Return (x, y) of the center of cell containing provided text 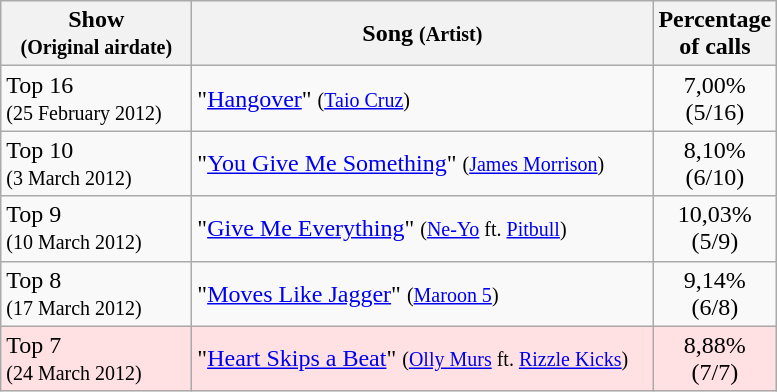
Top 10(3 March 2012) (96, 164)
8,88% (7/7) (715, 358)
Song (Artist) (422, 34)
"Heart Skips a Beat" (Olly Murs ft. Rizzle Kicks) (422, 358)
7,00% (5/16) (715, 98)
"Moves Like Jagger" (Maroon 5) (422, 294)
Top 16(25 February 2012) (96, 98)
"Give Me Everything" (Ne-Yo ft. Pitbull) (422, 228)
9,14% (6/8) (715, 294)
Top 8(17 March 2012) (96, 294)
"You Give Me Something" (James Morrison) (422, 164)
8,10% (6/10) (715, 164)
Show(Original airdate) (96, 34)
Top 9(10 March 2012) (96, 228)
Percentage of calls (715, 34)
Top 7(24 March 2012) (96, 358)
10,03% (5/9) (715, 228)
"Hangover" (Taio Cruz) (422, 98)
